Identify which cell holds the provided text, then report its (x, y) central coordinate. 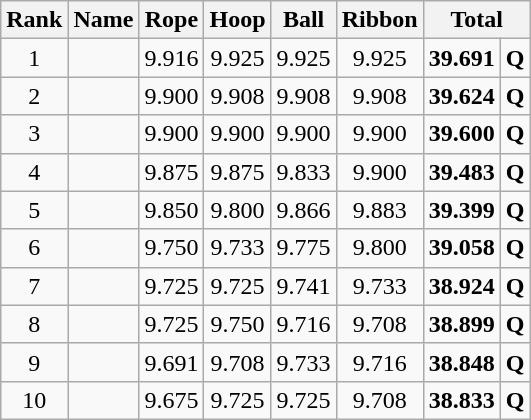
Name (104, 20)
Ball (304, 20)
Rope (172, 20)
8 (34, 324)
39.399 (462, 210)
3 (34, 134)
7 (34, 286)
39.058 (462, 248)
Total (476, 20)
9.866 (304, 210)
Rank (34, 20)
9.675 (172, 400)
9.741 (304, 286)
38.899 (462, 324)
38.848 (462, 362)
9.833 (304, 172)
5 (34, 210)
39.483 (462, 172)
Hoop (238, 20)
39.600 (462, 134)
10 (34, 400)
39.691 (462, 58)
38.833 (462, 400)
9.691 (172, 362)
6 (34, 248)
38.924 (462, 286)
39.624 (462, 96)
9.916 (172, 58)
1 (34, 58)
9.883 (380, 210)
9.775 (304, 248)
9.850 (172, 210)
4 (34, 172)
2 (34, 96)
Ribbon (380, 20)
9 (34, 362)
